Provide the [X, Y] coordinate of the cell's center where the given text is located.  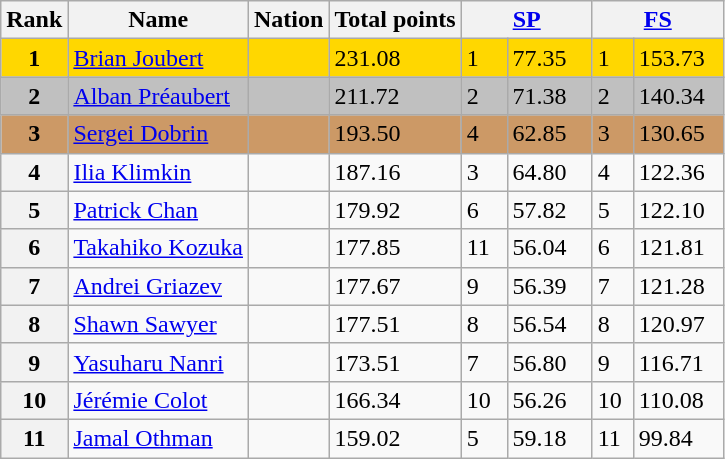
187.16 [395, 172]
140.34 [678, 96]
179.92 [395, 210]
177.85 [395, 248]
Name [158, 20]
153.73 [678, 58]
Takahiko Kozuka [158, 248]
56.39 [550, 286]
64.80 [550, 172]
122.36 [678, 172]
Jérémie Colot [158, 400]
Brian Joubert [158, 58]
120.97 [678, 324]
110.08 [678, 400]
99.84 [678, 438]
FS [658, 20]
71.38 [550, 96]
116.71 [678, 362]
Ilia Klimkin [158, 172]
Total points [395, 20]
56.54 [550, 324]
Alban Préaubert [158, 96]
122.10 [678, 210]
231.08 [395, 58]
59.18 [550, 438]
Andrei Griazev [158, 286]
121.28 [678, 286]
Sergei Dobrin [158, 134]
177.67 [395, 286]
56.80 [550, 362]
159.02 [395, 438]
56.04 [550, 248]
56.26 [550, 400]
211.72 [395, 96]
Yasuharu Nanri [158, 362]
177.51 [395, 324]
77.35 [550, 58]
121.81 [678, 248]
Jamal Othman [158, 438]
166.34 [395, 400]
Rank [34, 20]
62.85 [550, 134]
Nation [289, 20]
SP [526, 20]
193.50 [395, 134]
57.82 [550, 210]
173.51 [395, 362]
130.65 [678, 134]
Shawn Sawyer [158, 324]
Patrick Chan [158, 210]
